Provide the [X, Y] coordinate of the cell's center where the given text is located.  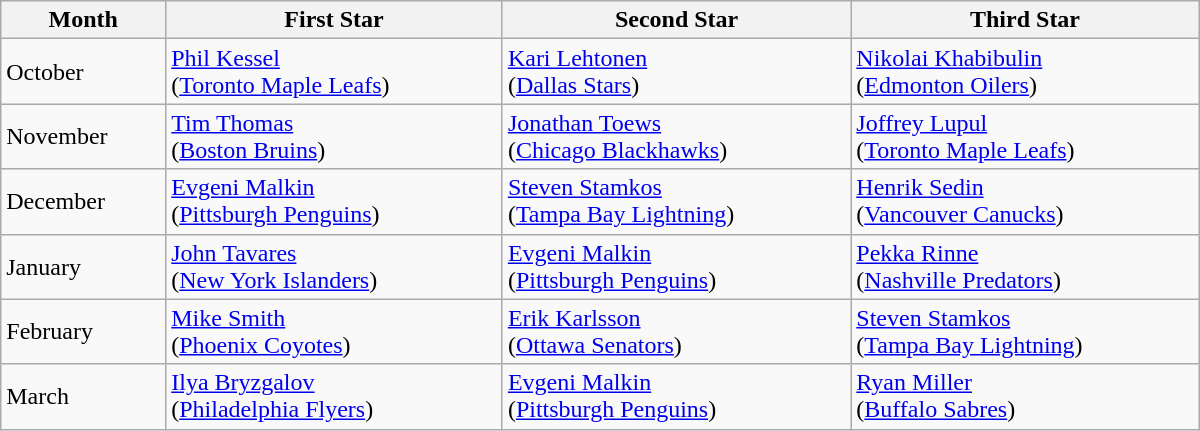
John Tavares(New York Islanders) [334, 266]
Third Star [1025, 20]
Kari Lehtonen(Dallas Stars) [676, 72]
Erik Karlsson(Ottawa Senators) [676, 332]
First Star [334, 20]
February [84, 332]
Ryan Miller(Buffalo Sabres) [1025, 396]
Mike Smith(Phoenix Coyotes) [334, 332]
November [84, 136]
Tim Thomas(Boston Bruins) [334, 136]
October [84, 72]
March [84, 396]
Nikolai Khabibulin(Edmonton Oilers) [1025, 72]
Month [84, 20]
January [84, 266]
Henrik Sedin(Vancouver Canucks) [1025, 202]
Ilya Bryzgalov(Philadelphia Flyers) [334, 396]
Joffrey Lupul(Toronto Maple Leafs) [1025, 136]
Second Star [676, 20]
Jonathan Toews(Chicago Blackhawks) [676, 136]
Pekka Rinne(Nashville Predators) [1025, 266]
Phil Kessel(Toronto Maple Leafs) [334, 72]
December [84, 202]
